Extract the (X, Y) coordinate from the center of the cell holding the provided text.  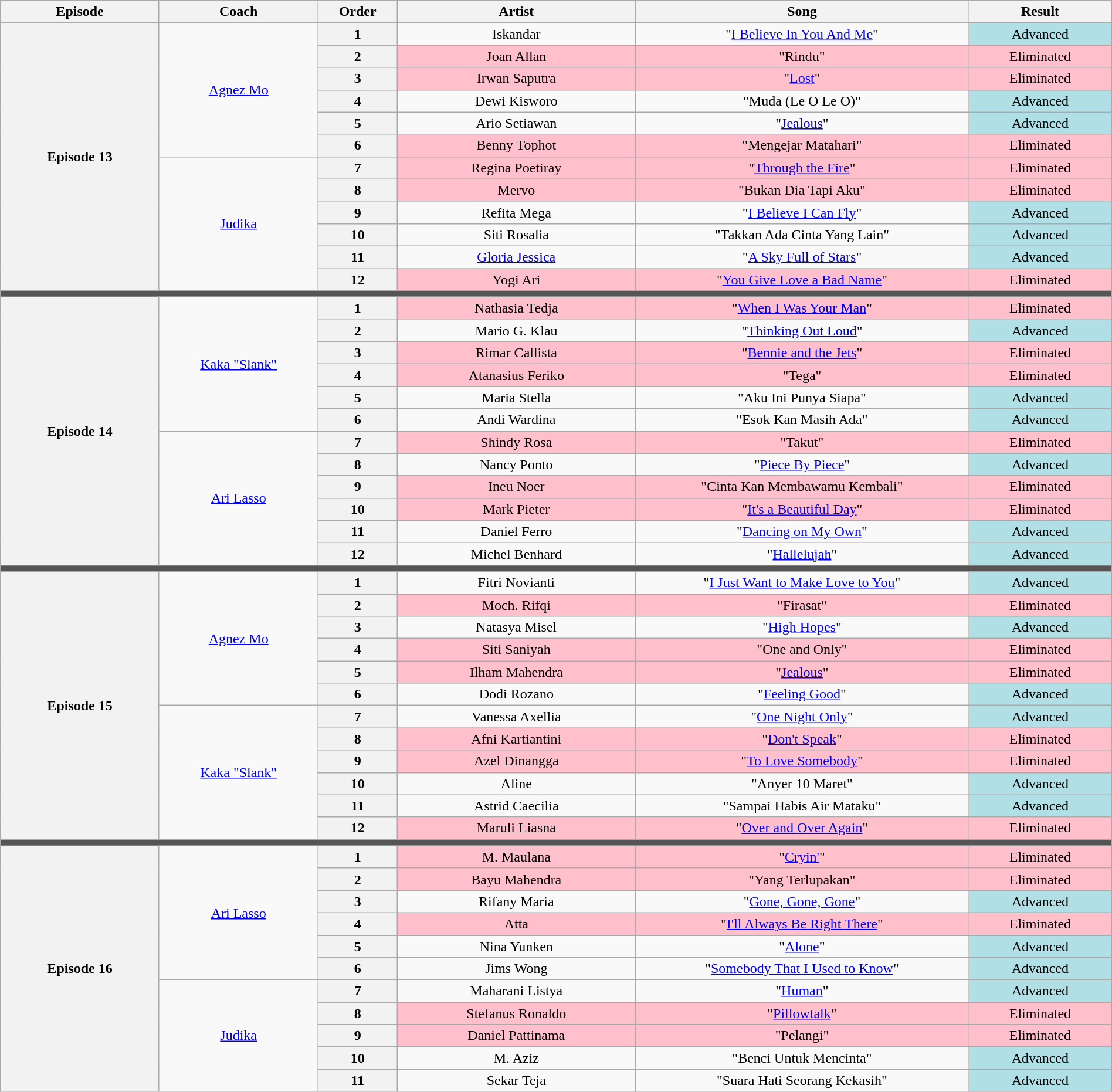
Sekar Teja (516, 1080)
Regina Poetiray (516, 168)
Afni Kartiantini (516, 739)
"Pelangi" (802, 1036)
"Suara Hati Seorang Kekasih" (802, 1080)
"Piece By Piece" (802, 464)
Nancy Ponto (516, 464)
"Cinta Kan Membawamu Kembali" (802, 487)
"Yang Terlupakan" (802, 879)
Vanessa Axellia (516, 717)
Episode 16 (80, 969)
"Through the Fire" (802, 168)
"I Believe In You And Me" (802, 34)
"High Hopes" (802, 628)
"Bukan Dia Tapi Aku" (802, 190)
"A Sky Full of Stars" (802, 257)
Mervo (516, 190)
Atta (516, 924)
Episode 14 (80, 432)
Ario Setiawan (516, 123)
"Muda (Le O Le O)" (802, 101)
"Gone, Gone, Gone" (802, 901)
"Aku Ini Punya Siapa" (802, 398)
"Rindu" (802, 56)
"Anyer 10 Maret" (802, 784)
Irwan Saputra (516, 79)
Natasya Misel (516, 628)
Ilham Mahendra (516, 672)
Daniel Ferro (516, 531)
Daniel Pattinama (516, 1036)
Episode (80, 12)
Maharani Listya (516, 991)
"I Believe I Can Fly" (802, 212)
Andi Wardina (516, 420)
Maria Stella (516, 398)
Astrid Caecilia (516, 806)
Benny Tophot (516, 145)
"Lost" (802, 79)
M. Maulana (516, 857)
"I Just Want to Make Love to You" (802, 582)
Stefanus Ronaldo (516, 1013)
Jims Wong (516, 969)
"Takut" (802, 442)
Yogi Ari (516, 280)
Siti Saniyah (516, 650)
"You Give Love a Bad Name" (802, 280)
Dewi Kisworo (516, 101)
Result (1040, 12)
"To Love Somebody" (802, 761)
"Feeling Good" (802, 694)
Coach (238, 12)
Mark Pieter (516, 509)
Michel Benhard (516, 554)
"Alone" (802, 946)
Shindy Rosa (516, 442)
"Dancing on My Own" (802, 531)
Moch. Rifqi (516, 605)
"It's a Beautiful Day" (802, 509)
Nathasia Tedja (516, 308)
Rimar Callista (516, 353)
"Mengejar Matahari" (802, 145)
Aline (516, 784)
"Esok Kan Masih Ada" (802, 420)
Ineu Noer (516, 487)
Nina Yunken (516, 946)
Iskandar (516, 34)
"Thinking Out Loud" (802, 331)
Mario G. Klau (516, 331)
Episode 15 (80, 705)
Artist (516, 12)
"Don't Speak" (802, 739)
Joan Allan (516, 56)
Maruli Liasna (516, 828)
"Tega" (802, 375)
"Benci Untuk Mencinta" (802, 1058)
Atanasius Feriko (516, 375)
Gloria Jessica (516, 257)
Siti Rosalia (516, 235)
Rifany Maria (516, 901)
"Sampai Habis Air Mataku" (802, 806)
"Takkan Ada Cinta Yang Lain" (802, 235)
Order (358, 12)
Refita Mega (516, 212)
"Hallelujah" (802, 554)
"I'll Always Be Right There" (802, 924)
Fitri Novianti (516, 582)
Azel Dinangga (516, 761)
"Firasat" (802, 605)
"Bennie and the Jets" (802, 353)
"One Night Only" (802, 717)
"Somebody That I Used to Know" (802, 969)
"Over and Over Again" (802, 828)
Episode 13 (80, 157)
Song (802, 12)
Bayu Mahendra (516, 879)
"Human" (802, 991)
Dodi Rozano (516, 694)
M. Aziz (516, 1058)
"Pillowtalk" (802, 1013)
"Cryin'" (802, 857)
"When I Was Your Man" (802, 308)
"One and Only" (802, 650)
